Provide the [x, y] coordinate of the cell's center where the given text is located.  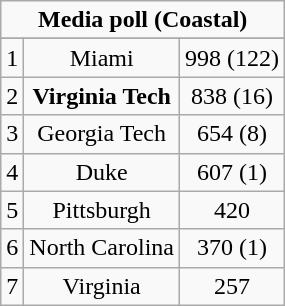
654 (8) [232, 134]
3 [12, 134]
6 [12, 248]
257 [232, 286]
Virginia Tech [102, 96]
Virginia [102, 286]
1 [12, 58]
2 [12, 96]
607 (1) [232, 172]
Georgia Tech [102, 134]
North Carolina [102, 248]
838 (16) [232, 96]
420 [232, 210]
998 (122) [232, 58]
Media poll (Coastal) [143, 20]
4 [12, 172]
7 [12, 286]
5 [12, 210]
Duke [102, 172]
370 (1) [232, 248]
Pittsburgh [102, 210]
Miami [102, 58]
